Pinpoint the cell where the given text exists, returning its [X, Y] midpoint coordinate. 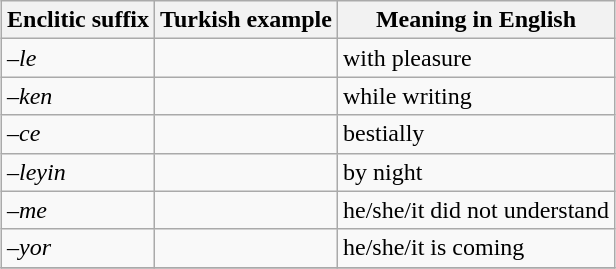
–ken [78, 96]
–le [78, 58]
Turkish example [246, 20]
Enclitic suffix [78, 20]
–leyin [78, 172]
with pleasure [476, 58]
Meaning in English [476, 20]
–me [78, 210]
–yor [78, 248]
by night [476, 172]
he/she/it did not understand [476, 210]
bestially [476, 134]
he/she/it is coming [476, 248]
while writing [476, 96]
–ce [78, 134]
